Locate the cell with the specified text and output its (x, y) center coordinate. 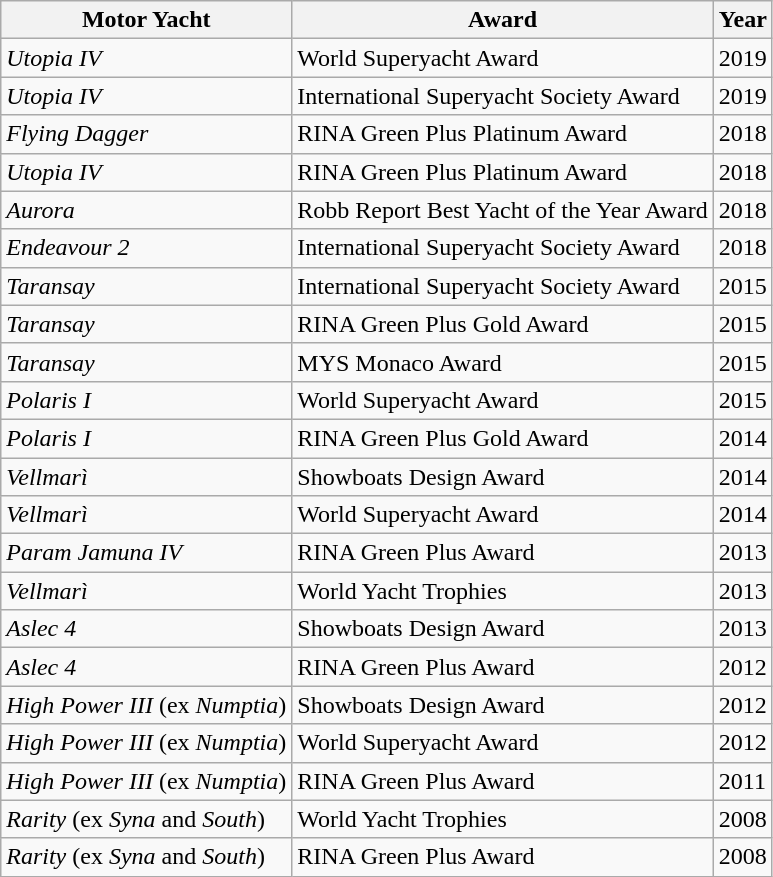
Aurora (146, 210)
Motor Yacht (146, 20)
Award (503, 20)
Param Jamuna IV (146, 553)
2011 (742, 781)
Robb Report Best Yacht of the Year Award (503, 210)
Year (742, 20)
Endeavour 2 (146, 248)
MYS Monaco Award (503, 362)
Flying Dagger (146, 134)
